For the text-containing cell, return its midpoint in [x, y] coordinate format. 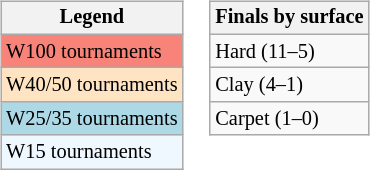
Carpet (1–0) [289, 119]
W15 tournaments [92, 152]
W40/50 tournaments [92, 85]
W100 tournaments [92, 51]
Finals by surface [289, 18]
Clay (4–1) [289, 85]
Legend [92, 18]
W25/35 tournaments [92, 119]
Hard (11–5) [289, 51]
